Return (X, Y) of the center of cell containing provided text 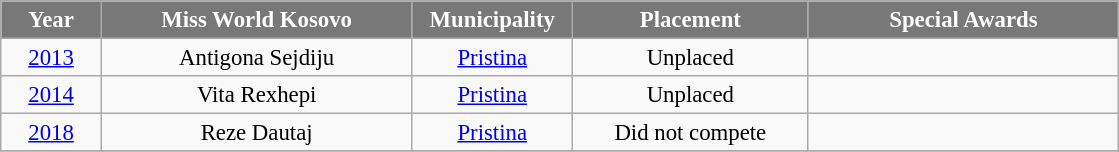
Vita Rexhepi (256, 95)
2018 (52, 133)
Special Awards (964, 20)
2013 (52, 58)
Placement (691, 20)
Antigona Sejdiju (256, 58)
Municipality (492, 20)
Did not compete (691, 133)
Year (52, 20)
2014 (52, 95)
Reze Dautaj (256, 133)
Miss World Kosovo (256, 20)
